Provide the [x, y] coordinate of the cell's center where the given text is located.  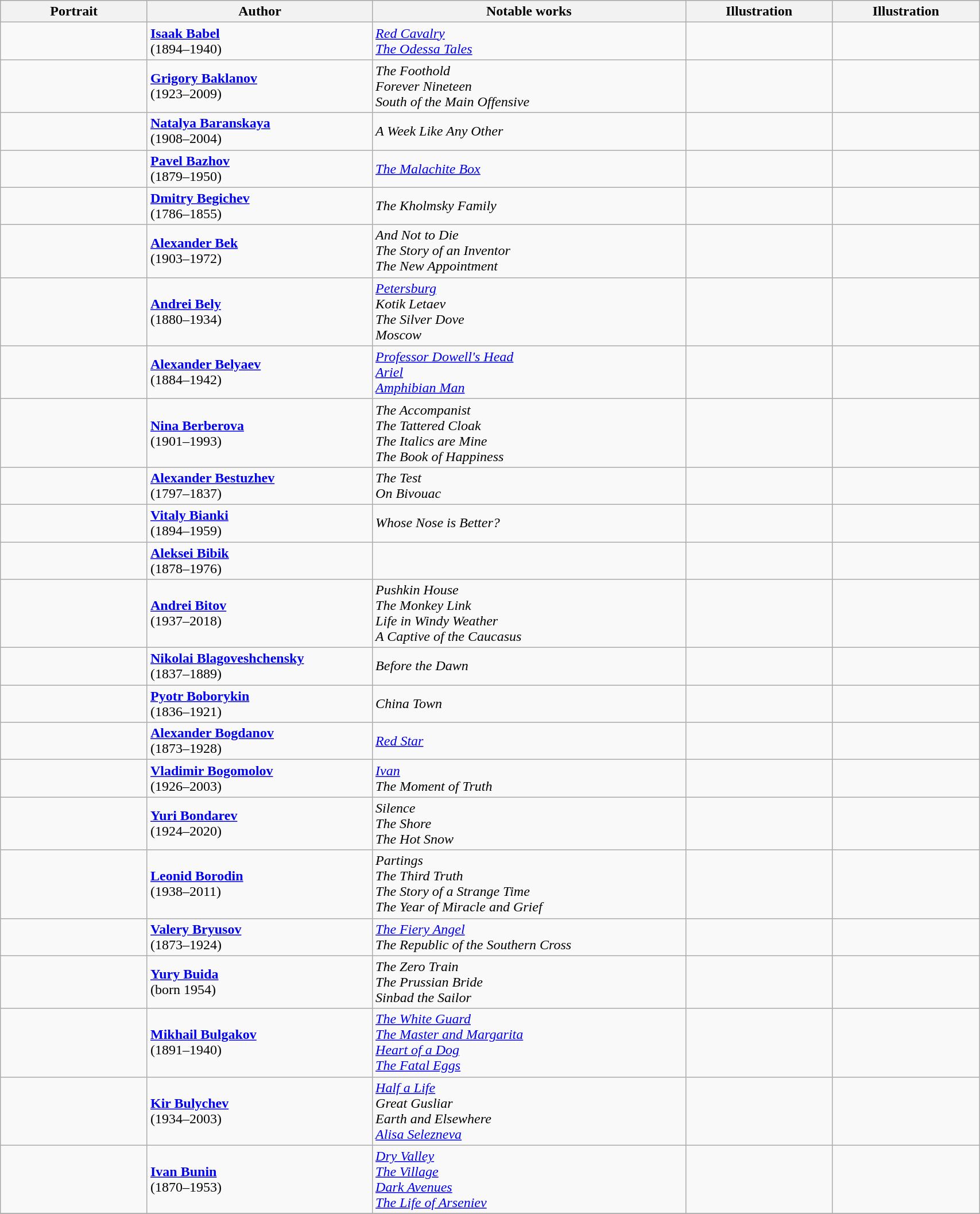
Nikolai Blagoveshchensky(1837–1889) [259, 666]
Whose Nose is Better? [529, 523]
The AccompanistThe Tattered CloakThe Italics are MineThe Book of Happiness [529, 433]
Alexander Bestuzhev(1797–1837) [259, 486]
Aleksei Bibik(1878–1976) [259, 560]
Kir Bulychev(1934–2003) [259, 1111]
SilenceThe ShoreThe Hot Snow [529, 823]
Vitaly Bianki(1894–1959) [259, 523]
China Town [529, 704]
Grigory Baklanov(1923–2009) [259, 86]
Mikhail Bulgakov(1891–1940) [259, 1043]
Yury Buida(born 1954) [259, 982]
Isaak Babel(1894–1940) [259, 41]
Alexander Belyaev(1884–1942) [259, 372]
The FootholdForever NineteenSouth of the Main Offensive [529, 86]
Leonid Borodin(1938–2011) [259, 884]
And Not to DieThe Story of an Inventor The New Appointment [529, 251]
Notable works [529, 11]
Half a LifeGreat GusliarEarth and ElsewhereAlisa Selezneva [529, 1111]
Dmitry Begichev(1786–1855) [259, 206]
Ivan Bunin(1870–1953) [259, 1180]
Portrait [74, 11]
Andrei Bely(1880–1934) [259, 311]
Alexander Bek(1903–1972) [259, 251]
Pyotr Boborykin(1836–1921) [259, 704]
Alexander Bogdanov(1873–1928) [259, 741]
Professor Dowell's HeadArielAmphibian Man [529, 372]
Author [259, 11]
Natalya Baranskaya(1908–2004) [259, 131]
Red Star [529, 741]
Pavel Bazhov(1879–1950) [259, 169]
Red CavalryThe Odessa Tales [529, 41]
Pushkin HouseThe Monkey LinkLife in Windy WeatherA Captive of the Caucasus [529, 613]
The Kholmsky Family [529, 206]
IvanThe Moment of Truth [529, 779]
Dry ValleyThe VillageDark AvenuesThe Life of Arseniev [529, 1180]
Yuri Bondarev(1924–2020) [259, 823]
The Malachite Box [529, 169]
Before the Dawn [529, 666]
The White GuardThe Master and MargaritaHeart of a DogThe Fatal Eggs [529, 1043]
Valery Bryusov(1873–1924) [259, 937]
The Fiery AngelThe Republic of the Southern Cross [529, 937]
PartingsThe Third TruthThe Story of a Strange TimeThe Year of Miracle and Grief [529, 884]
PetersburgKotik LetaevThe Silver Dove Moscow [529, 311]
A Week Like Any Other [529, 131]
Andrei Bitov(1937–2018) [259, 613]
Nina Berberova(1901–1993) [259, 433]
The Zero TrainThe Prussian BrideSinbad the Sailor [529, 982]
Vladimir Bogomolov(1926–2003) [259, 779]
The TestOn Bivouac [529, 486]
